Detect which cell encompasses the target text, then output its (X, Y) center coordinate. 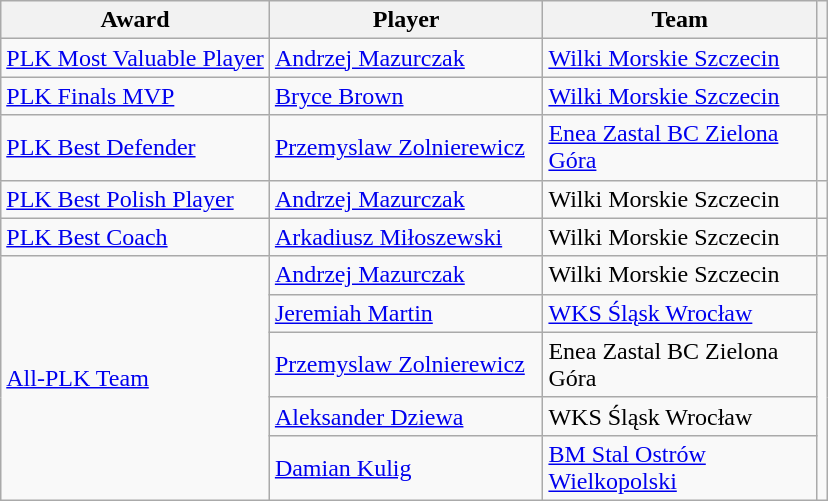
Team (680, 20)
Bryce Brown (406, 96)
Aleksander Dziewa (406, 416)
BM Stal Ostrów Wielkopolski (680, 468)
PLK Best Defender (136, 148)
Award (136, 20)
PLK Finals MVP (136, 96)
Damian Kulig (406, 468)
PLK Best Polish Player (136, 199)
Jeremiah Martin (406, 313)
Arkadiusz Miłoszewski (406, 237)
PLK Best Coach (136, 237)
All-PLK Team (136, 378)
Player (406, 20)
PLK Most Valuable Player (136, 58)
